Scan for the cell matching the given text and deliver its [x, y] coordinate at center. 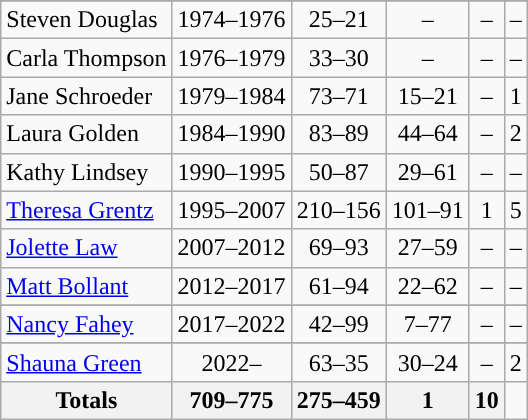
1990–1995 [232, 172]
Kathy Lindsey [86, 172]
Theresa Grentz [86, 210]
2012–2017 [232, 286]
1984–1990 [232, 134]
15–21 [428, 96]
25–21 [338, 20]
1979–1984 [232, 96]
63–35 [338, 362]
2022– [232, 362]
7–77 [428, 324]
210–156 [338, 210]
2007–2012 [232, 248]
Shauna Green [86, 362]
Carla Thompson [86, 58]
Jane Schroeder [86, 96]
33–30 [338, 58]
30–24 [428, 362]
29–61 [428, 172]
27–59 [428, 248]
1974–1976 [232, 20]
2017–2022 [232, 324]
709–775 [232, 400]
1976–1979 [232, 58]
Nancy Fahey [86, 324]
42–99 [338, 324]
5 [516, 210]
69–93 [338, 248]
50–87 [338, 172]
Steven Douglas [86, 20]
44–64 [428, 134]
83–89 [338, 134]
73–71 [338, 96]
Jolette Law [86, 248]
61–94 [338, 286]
22–62 [428, 286]
Matt Bollant [86, 286]
1995–2007 [232, 210]
275–459 [338, 400]
10 [486, 400]
Laura Golden [86, 134]
Totals [86, 400]
101–91 [428, 210]
